Determine the (x, y) coordinate at the center of the cell enclosing the given text.  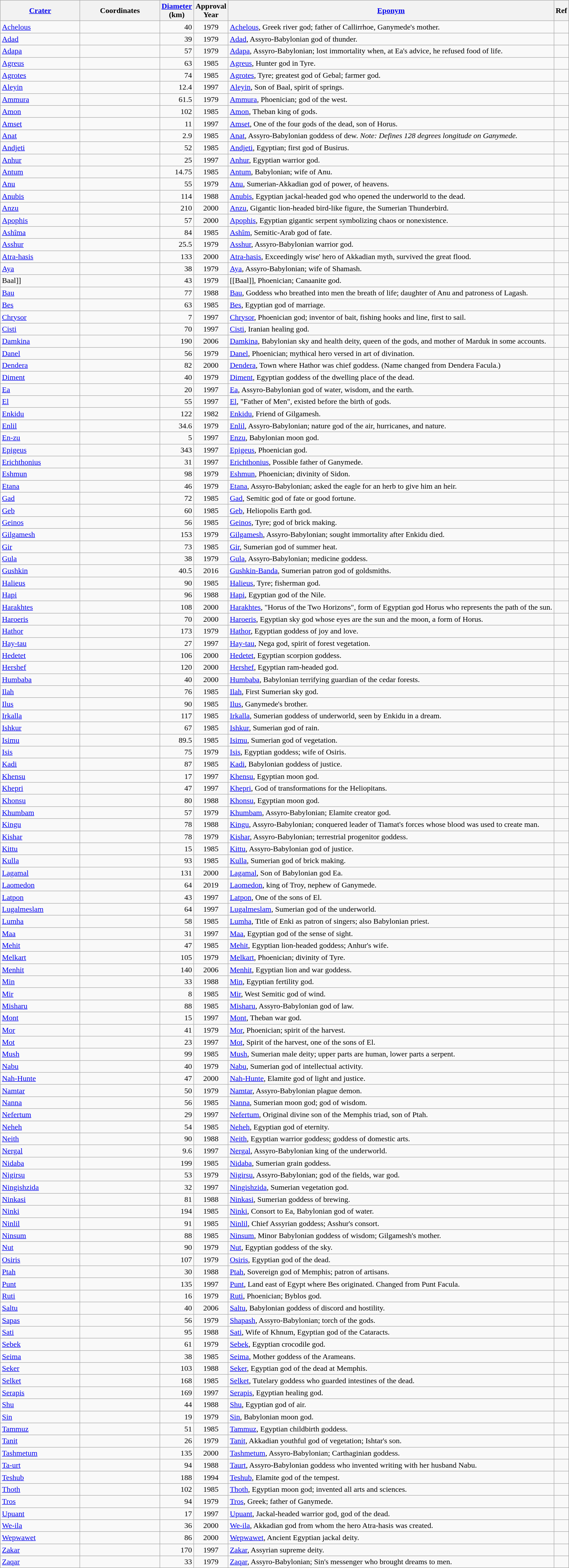
Isimu (40, 740)
Adad (40, 39)
89.5 (177, 740)
Khensu (40, 776)
153 (177, 534)
Teshub (40, 1477)
Tammuz, Egyptian childbirth goddess. (391, 1429)
Ptah, Sovereign god of Memphis; patron of artisans. (391, 1272)
Sapas (40, 1320)
Achelous, Greek river god; father of Callirrhoe, Ganymede's mother. (391, 27)
Adapa, Assyro-Babylonian; lost immortality when, at Ea's advice, he refused food of life. (391, 51)
Hapi, Egyptian god of the Nile. (391, 595)
Lugalmeslam (40, 909)
Khumbam (40, 813)
188 (177, 1477)
Ref (562, 11)
Anzu, Gigantic lion-headed bird-like figure, the Sumerian Thunderbird. (391, 208)
En-zu (40, 438)
Thoth, Egyptian moon god; invented all arts and sciences. (391, 1489)
36 (177, 1526)
Nefertum (40, 1115)
54 (177, 1127)
Ruti, Phoenician; Byblos god. (391, 1296)
Zaqar (40, 1562)
Damkina (40, 341)
Mehit, Egyptian lion-headed goddess; Anhur's wife. (391, 946)
Nanna, Sumerian moon god; god of wisdom. (391, 1102)
Geb (40, 510)
Haroeris (40, 619)
Andjeti (40, 148)
Khepri, God of transformations for the Heliopitans. (391, 788)
Nidaba (40, 1163)
Harakhtes, "Horus of the Two Horizons", form of Egyptian god Horus who represents the path of the sun. (391, 607)
Tanit, Akkadian youthful god of vegetation; Ishtar's son. (391, 1441)
Min (40, 982)
Seima, Mother goddess of the Arameans. (391, 1357)
Upuant, Jackal-headed warrior god, god of the dead. (391, 1514)
Anzu (40, 208)
Seker, Egyptian god of the dead at Memphis. (391, 1369)
Tashmetum, Assyro-Babylonian; Carthaginian goddess. (391, 1453)
Ashîm, Semitic-Arab god of fate. (391, 232)
103 (177, 1369)
Ninsum (40, 1236)
El, "Father of Men", existed before the birth of gods. (391, 402)
194 (177, 1211)
58 (177, 921)
Humbaba (40, 680)
Amon (40, 111)
Danel (40, 353)
Nergal, Assyro-Babylonian king of the underworld. (391, 1151)
Sebek, Egyptian crocodile god. (391, 1344)
Latpon, One of the sons of El. (391, 897)
25.5 (177, 245)
Hay-tau (40, 643)
39 (177, 39)
Adapa (40, 51)
Khonsu, Egyptian moon god. (391, 801)
343 (177, 450)
12.4 (177, 87)
Sin, Babylonian moon god. (391, 1417)
Geinos, Tyre; god of brick making. (391, 522)
Geinos (40, 522)
Ninki (40, 1211)
Asshur, Assyro-Babylonian warrior god. (391, 245)
Tammuz (40, 1429)
Chrysor, Phoenician god; inventor of bait, fishing hooks and line, first to sail. (391, 317)
Melkart, Phoenician; divinity of Tyre. (391, 958)
8 (177, 994)
2016 (211, 571)
Taurt, Assyro-Babylonian goddess who invented writing with her husband Nabu. (391, 1465)
Gilgamesh (40, 534)
Anat, Assyro-Babylonian goddess of dew. Note: Defines 128 degrees longitude on Ganymede. (391, 136)
Antum (40, 172)
Hapi (40, 595)
Hay-tau, Nega god, spirit of forest vegetation. (391, 643)
We-ila, Akkadian god from whom the hero Atra-hasis was created. (391, 1526)
Seker (40, 1369)
27 (177, 643)
Erichthonius, Possible father of Ganymede. (391, 462)
Apophis (40, 220)
Kadi, Babylonian goddess of justice. (391, 764)
Lumha, Title of Enki as patron of singers; also Babylonian priest. (391, 921)
41 (177, 1030)
Kulla, Sumerian god of brick making. (391, 861)
Bau, Goddess who breathed into men the breath of life; daughter of Anu and patroness of Lagash. (391, 293)
114 (177, 196)
Aleyin (40, 87)
Gir (40, 546)
84 (177, 232)
Upuant (40, 1514)
Khepri (40, 788)
Thoth (40, 1489)
Melkart (40, 958)
Epigeus, Phoenician god. (391, 450)
Gir, Sumerian god of summer heat. (391, 546)
1994 (211, 1477)
80 (177, 801)
76 (177, 692)
Nabu, Sumerian god of intellectual activity. (391, 1066)
108 (177, 607)
Chrysor (40, 317)
168 (177, 1381)
Diment (40, 378)
Ninki, Consort to Ea, Babylonian god of water. (391, 1211)
Aleyin, Son of Baal, spirit of springs. (391, 87)
Ishkur (40, 728)
Ea (40, 390)
Min, Egyptian fertility god. (391, 982)
Diameter(km) (177, 11)
Agreus, Hunter god in Tyre. (391, 63)
Sin (40, 1417)
El (40, 402)
Atra-hasis, Exceedingly wise' hero of Akkadian myth, survived the great flood. (391, 257)
40.5 (177, 571)
Kishar (40, 837)
Zakar (40, 1550)
Nah-Hunte (40, 1078)
Laomedon, king of Troy, nephew of Ganymede. (391, 885)
Nah-Hunte, Elamite god of light and justice. (391, 1078)
16 (177, 1296)
Haroeris, Egyptian sky god whose eyes are the sun and the moon, a form of Horus. (391, 619)
51 (177, 1429)
Tashmetum (40, 1453)
Shu (40, 1405)
Eshmun (40, 474)
Hershef, Egyptian ram-headed god. (391, 667)
Saltu (40, 1308)
[[Baal]], Phoenician; Canaanite god. (391, 281)
Danel, Phoenician; mythical hero versed in art of divination. (391, 353)
Hedetet (40, 655)
61.5 (177, 99)
Ilah, First Sumerian sky god. (391, 692)
Irkalla (40, 716)
Gad (40, 498)
Halieus, Tyre; fisherman god. (391, 583)
Misharu (40, 1006)
Kingu, Assyro-Babylonian; conquered leader of Tiamat's forces whose blood was used to create man. (391, 825)
99 (177, 1054)
29 (177, 1115)
Punt (40, 1284)
Humbaba, Babylonian terrifying guardian of the cedar forests. (391, 680)
1982 (211, 414)
Aya, Assyro-Babylonian; wife of Shamash. (391, 269)
Nergal (40, 1151)
73 (177, 546)
Lagamal, Son of Babylonian god Ea. (391, 873)
61 (177, 1344)
Geb, Heliopolis Earth god. (391, 510)
86 (177, 1538)
Etana (40, 486)
75 (177, 752)
Damkina, Babylonian sky and health deity, queen of the gods, and mother of Marduk in some accounts. (391, 341)
Anu (40, 184)
Sati (40, 1332)
170 (177, 1550)
Enkidu, Friend of Gilgamesh. (391, 414)
Ashîma (40, 232)
Zaqar, Assyro-Babylonian; Sin's messenger who brought dreams to men. (391, 1562)
Enlil (40, 426)
Anhur, Egyptian warrior god. (391, 160)
Bau (40, 293)
Gilgamesh, Assyro-Babylonian; sought immortality after Enkidu died. (391, 534)
25 (177, 160)
Namtar, Assyro-Babylonian plague demon. (391, 1090)
74 (177, 75)
Nidaba, Sumerian grain goddess. (391, 1163)
Ea, Assyro-Babylonian god of water, wisdom, and the earth. (391, 390)
98 (177, 474)
26 (177, 1441)
Atra-hasis (40, 257)
Irkalla, Sumerian goddess of underworld, seen by Enkidu in a dream. (391, 716)
Hedetet, Egyptian scorpion goddess. (391, 655)
122 (177, 414)
106 (177, 655)
96 (177, 595)
Ninkasi, Sumerian goddess of brewing. (391, 1199)
60 (177, 510)
Ishkur, Sumerian god of rain. (391, 728)
Laomedon (40, 885)
Seima (40, 1357)
Epigeus (40, 450)
30 (177, 1272)
Dendera (40, 365)
9.6 (177, 1151)
Ilus, Ganymede's brother. (391, 704)
Apophis, Egyptian gigantic serpent symbolizing chaos or nonexistence. (391, 220)
Isis, Egyptian goddess; wife of Osiris. (391, 752)
Kishar, Assyro-Babylonian; terrestrial progenitor goddess. (391, 837)
Halieus (40, 583)
Gad, Semitic god of fate or good fortune. (391, 498)
72 (177, 498)
Crater (40, 11)
Mush (40, 1054)
Isimu, Sumerian god of vegetation. (391, 740)
Nefertum, Original divine son of the Memphis triad, son of Ptah. (391, 1115)
Menhit (40, 970)
Shapash, Assyro-Babylonian; torch of the gods. (391, 1320)
Antum, Babylonian; wife of Anu. (391, 172)
We-ila (40, 1526)
50 (177, 1090)
Selket, Tutelary goddess who guarded intestines of the dead. (391, 1381)
87 (177, 764)
131 (177, 873)
Baal]] (40, 281)
Gushkin (40, 571)
Khonsu (40, 801)
210 (177, 208)
Namtar (40, 1090)
Mehit (40, 946)
Punt, Land east of Egypt where Bes originated. Changed from Punt Facula. (391, 1284)
11 (177, 124)
Lumha (40, 921)
Menhit, Egyptian lion and war goddess. (391, 970)
Eponym (391, 11)
169 (177, 1393)
Anhur (40, 160)
Bes, Egyptian god of marriage. (391, 305)
Kulla (40, 861)
Enkidu (40, 414)
Osiris, Egyptian god of the dead. (391, 1260)
7 (177, 317)
Neith (40, 1139)
105 (177, 958)
Khumbam, Assyro-Babylonian; Elamite creator god. (391, 813)
Mir (40, 994)
Ninkasi (40, 1199)
Nabu (40, 1066)
Agrotes (40, 75)
Ammura, Phoenician; god of the west. (391, 99)
Neheh, Egyptian god of eternity. (391, 1127)
Gula (40, 559)
81 (177, 1199)
Enlil, Assyro-Babylonian; nature god of the air, hurricanes, and nature. (391, 426)
190 (177, 341)
Achelous (40, 27)
Agreus (40, 63)
Etana, Assyro-Babylonian; asked the eagle for an herb to give him an heir. (391, 486)
120 (177, 667)
199 (177, 1163)
Bes (40, 305)
Kadi (40, 764)
14.75 (177, 172)
44 (177, 1405)
Anubis (40, 196)
Serapis (40, 1393)
Ammura (40, 99)
Saltu, Babylonian goddess of discord and hostility. (391, 1308)
Kittu (40, 849)
Lagamal (40, 873)
20 (177, 390)
23 (177, 1042)
Latpon (40, 897)
Ruti (40, 1296)
Osiris (40, 1260)
Maa, Egyptian god of the sense of sight. (391, 933)
Wepwawet (40, 1538)
Khensu, Egyptian moon god. (391, 776)
Hershef (40, 667)
Ptah (40, 1272)
5 (177, 438)
Nut, Egyptian goddess of the sky. (391, 1248)
Kingu (40, 825)
117 (177, 716)
52 (177, 148)
Erichthonius (40, 462)
107 (177, 1260)
32 (177, 1187)
53 (177, 1175)
Mont (40, 1018)
Agrotes, Tyre; greatest god of Gebal; farmer god. (391, 75)
Ninsum, Minor Babylonian goddess of wisdom; Gilgamesh's mother. (391, 1236)
Zakar, Assyrian supreme deity. (391, 1550)
Selket (40, 1381)
Ta-urt (40, 1465)
Asshur (40, 245)
Ningishzida (40, 1187)
Lugalmeslam, Sumerian god of the underworld. (391, 909)
82 (177, 365)
Isis (40, 752)
Ninlil (40, 1223)
2.9 (177, 136)
93 (177, 861)
Neheh (40, 1127)
173 (177, 631)
Aya (40, 269)
Amon, Theban king of gods. (391, 111)
Nigirsu (40, 1175)
Eshmun, Phoenician; divinity of Sidon. (391, 474)
Kittu, Assyro-Babylonian god of justice. (391, 849)
91 (177, 1223)
Anat (40, 136)
Anubis, Egyptian jackal-headed god who opened the underworld to the dead. (391, 196)
Enzu, Babylonian moon god. (391, 438)
Cisti, Iranian healing god. (391, 329)
Nut (40, 1248)
Serapis, Egyptian healing god. (391, 1393)
Tanit (40, 1441)
Hathor, Egyptian goddess of joy and love. (391, 631)
Gula, Assyro-Babylonian; medicine goddess. (391, 559)
Mush, Sumerian male deity; upper parts are human, lower parts a serpent. (391, 1054)
Sati, Wife of Khnum, Egyptian god of the Cataracts. (391, 1332)
Ilah (40, 692)
Harakhtes (40, 607)
Mot, Spirit of the harvest, one of the sons of El. (391, 1042)
46 (177, 486)
Amset (40, 124)
Mor (40, 1030)
19 (177, 1417)
Amset, One of the four gods of the dead, son of Horus. (391, 124)
Tros (40, 1501)
Dendera, Town where Hathor was chief goddess. (Name changed from Dendera Facula.) (391, 365)
Ninlil, Chief Assyrian goddess; Asshur's consort. (391, 1223)
Diment, Egyptian goddess of the dwelling place of the dead. (391, 378)
140 (177, 970)
Misharu, Assyro-Babylonian god of law. (391, 1006)
Cisti (40, 329)
34.6 (177, 426)
Mot (40, 1042)
67 (177, 728)
Ilus (40, 704)
Ningishzida, Sumerian vegetation god. (391, 1187)
Andjeti, Egyptian; first god of Busirus. (391, 148)
Shu, Egyptian god of air. (391, 1405)
Gushkin-Banda, Sumerian patron god of goldsmiths. (391, 571)
95 (177, 1332)
Tros, Greek; father of Ganymede. (391, 1501)
Nanna (40, 1102)
Coordinates (120, 11)
Anu, Sumerian-Akkadian god of power, of heavens. (391, 184)
2019 (211, 885)
Mir, West Semitic god of wind. (391, 994)
Sebek (40, 1344)
133 (177, 257)
Neith, Egyptian warrior goddess; goddess of domestic arts. (391, 1139)
Mont, Theban war god. (391, 1018)
Nigirsu, Assyro-Babylonian; god of the fields, war god. (391, 1175)
Hathor (40, 631)
77 (177, 293)
Mor, Phoenician; spirit of the harvest. (391, 1030)
Adad, Assyro-Babylonian god of thunder. (391, 39)
ApprovalYear (211, 11)
Maa (40, 933)
Teshub, Elamite god of the tempest. (391, 1477)
Wepwawet, Ancient Egyptian jackal deity. (391, 1538)
